Pinpoint the cell where the given text exists, returning its (X, Y) midpoint coordinate. 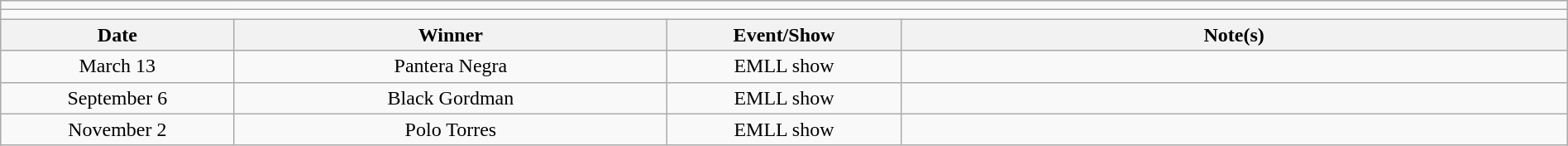
November 2 (117, 129)
Event/Show (784, 35)
Winner (451, 35)
Note(s) (1234, 35)
Black Gordman (451, 98)
September 6 (117, 98)
Polo Torres (451, 129)
Pantera Negra (451, 66)
March 13 (117, 66)
Date (117, 35)
